Find where the given text appears and provide that cell's center as [x, y] coordinate. 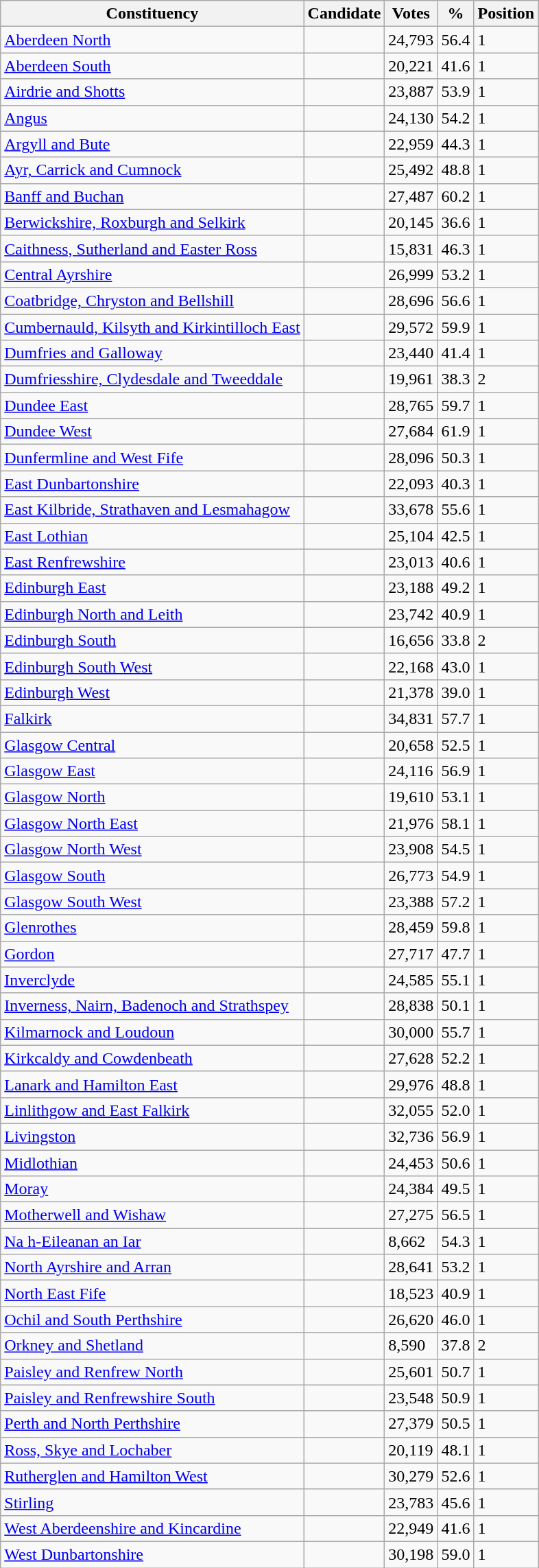
37.8 [455, 1346]
Linlithgow and East Falkirk [152, 1110]
57.2 [455, 902]
41.4 [455, 353]
24,116 [411, 771]
45.6 [455, 1502]
Position [506, 14]
59.9 [455, 327]
23,188 [411, 588]
21,976 [411, 823]
36.6 [455, 222]
Moray [152, 1189]
43.0 [455, 666]
8,590 [411, 1346]
Angus [152, 118]
33.8 [455, 640]
32,055 [411, 1110]
Candidate [344, 14]
Na h-Eileanan an Iar [152, 1241]
East Kilbride, Strathaven and Lesmahagow [152, 510]
27,487 [411, 196]
Aberdeen South [152, 66]
24,793 [411, 40]
Glasgow North West [152, 850]
46.3 [455, 248]
53.1 [455, 797]
Edinburgh North and Leith [152, 614]
Ayr, Carrick and Cumnock [152, 170]
60.2 [455, 196]
Ross, Skye and Lochaber [152, 1450]
54.9 [455, 876]
59.8 [455, 928]
Glasgow East [152, 771]
28,459 [411, 928]
52.5 [455, 745]
20,119 [411, 1450]
42.5 [455, 536]
40.6 [455, 562]
52.6 [455, 1476]
Rutherglen and Hamilton West [152, 1476]
26,773 [411, 876]
29,572 [411, 327]
52.2 [455, 1058]
Argyll and Bute [152, 144]
30,279 [411, 1476]
22,093 [411, 484]
23,887 [411, 92]
Dunfermline and West Fife [152, 458]
24,130 [411, 118]
38.3 [455, 379]
44.3 [455, 144]
26,620 [411, 1320]
28,765 [411, 406]
Glasgow South [152, 876]
North East Fife [152, 1294]
Falkirk [152, 718]
23,908 [411, 850]
East Dunbartonshire [152, 484]
Gordon [152, 954]
Kirkcaldy and Cowdenbeath [152, 1058]
Livingston [152, 1136]
Banff and Buchan [152, 196]
27,717 [411, 954]
Glasgow North East [152, 823]
Edinburgh South West [152, 666]
28,838 [411, 1006]
33,678 [411, 510]
Votes [411, 14]
Central Ayrshire [152, 274]
West Aberdeenshire and Kincardine [152, 1528]
54.5 [455, 850]
30,198 [411, 1554]
46.0 [455, 1320]
54.3 [455, 1241]
22,949 [411, 1528]
23,013 [411, 562]
50.3 [455, 458]
Stirling [152, 1502]
20,221 [411, 66]
Orkney and Shetland [152, 1346]
28,696 [411, 301]
48.1 [455, 1450]
Edinburgh West [152, 692]
27,275 [411, 1215]
22,168 [411, 666]
Motherwell and Wishaw [152, 1215]
Berwickshire, Roxburgh and Selkirk [152, 222]
Dumfries and Galloway [152, 353]
52.0 [455, 1110]
21,378 [411, 692]
Ochil and South Perthshire [152, 1320]
Lanark and Hamilton East [152, 1084]
26,999 [411, 274]
49.5 [455, 1189]
28,641 [411, 1267]
% [455, 14]
Inverclyde [152, 980]
39.0 [455, 692]
19,610 [411, 797]
50.5 [455, 1424]
61.9 [455, 432]
Inverness, Nairn, Badenoch and Strathspey [152, 1006]
25,601 [411, 1372]
24,453 [411, 1163]
25,492 [411, 170]
56.5 [455, 1215]
Kilmarnock and Loudoun [152, 1032]
59.0 [455, 1554]
28,096 [411, 458]
29,976 [411, 1084]
18,523 [411, 1294]
23,388 [411, 902]
47.7 [455, 954]
Glenrothes [152, 928]
23,783 [411, 1502]
19,961 [411, 379]
Constituency [152, 14]
23,548 [411, 1398]
54.2 [455, 118]
Paisley and Renfrew North [152, 1372]
Coatbridge, Chryston and Bellshill [152, 301]
West Dunbartonshire [152, 1554]
56.4 [455, 40]
East Lothian [152, 536]
22,959 [411, 144]
57.7 [455, 718]
34,831 [411, 718]
20,145 [411, 222]
23,742 [411, 614]
32,736 [411, 1136]
Glasgow Central [152, 745]
Edinburgh South [152, 640]
30,000 [411, 1032]
Dundee East [152, 406]
23,440 [411, 353]
Paisley and Renfrewshire South [152, 1398]
Dundee West [152, 432]
20,658 [411, 745]
25,104 [411, 536]
Caithness, Sutherland and Easter Ross [152, 248]
North Ayrshire and Arran [152, 1267]
50.1 [455, 1006]
27,628 [411, 1058]
16,656 [411, 640]
59.7 [455, 406]
24,384 [411, 1189]
Perth and North Perthshire [152, 1424]
Glasgow South West [152, 902]
40.3 [455, 484]
27,379 [411, 1424]
50.7 [455, 1372]
Midlothian [152, 1163]
15,831 [411, 248]
27,684 [411, 432]
50.6 [455, 1163]
55.7 [455, 1032]
55.1 [455, 980]
49.2 [455, 588]
53.9 [455, 92]
Edinburgh East [152, 588]
Airdrie and Shotts [152, 92]
55.6 [455, 510]
East Renfrewshire [152, 562]
24,585 [411, 980]
58.1 [455, 823]
56.6 [455, 301]
Glasgow North [152, 797]
Cumbernauld, Kilsyth and Kirkintilloch East [152, 327]
Aberdeen North [152, 40]
50.9 [455, 1398]
8,662 [411, 1241]
Dumfriesshire, Clydesdale and Tweeddale [152, 379]
